For the text-containing cell, return its midpoint in [x, y] coordinate format. 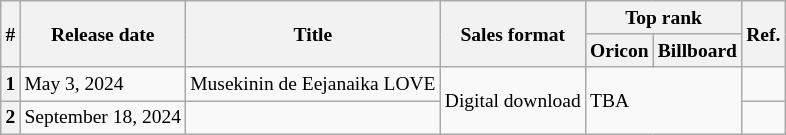
Title [314, 34]
September 18, 2024 [103, 118]
Release date [103, 34]
Top rank [663, 18]
Sales format [512, 34]
2 [10, 118]
Ref. [764, 34]
Billboard [697, 50]
# [10, 34]
TBA [663, 100]
Musekinin de Eejanaika LOVE [314, 84]
May 3, 2024 [103, 84]
1 [10, 84]
Digital download [512, 100]
Oricon [619, 50]
